From the cell containing the given text, extract its center point as (x, y) coordinate. 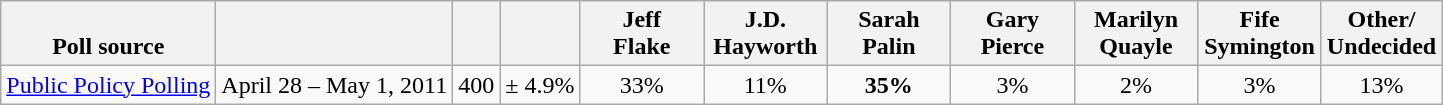
400 (476, 85)
11% (766, 85)
FifeSymington (1260, 34)
35% (889, 85)
Public Policy Polling (108, 85)
April 28 – May 1, 2011 (334, 85)
MarilynQuayle (1136, 34)
GaryPierce (1013, 34)
13% (1381, 85)
J.D.Hayworth (766, 34)
2% (1136, 85)
33% (642, 85)
Poll source (108, 34)
JeffFlake (642, 34)
SarahPalin (889, 34)
Other/Undecided (1381, 34)
± 4.9% (540, 85)
